Scan for the cell matching the given text and deliver its (X, Y) coordinate at center. 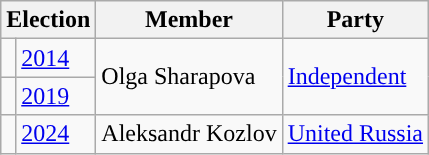
Olga Sharapova (189, 77)
Member (189, 20)
Party (355, 20)
2019 (56, 96)
Independent (355, 77)
2024 (56, 134)
Aleksandr Kozlov (189, 134)
United Russia (355, 134)
2014 (56, 58)
Election (48, 20)
